Return [X, Y] of the center of cell containing provided text 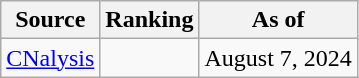
Source [50, 20]
Ranking [150, 20]
CNalysis [50, 58]
As of [278, 20]
August 7, 2024 [278, 58]
